Pinpoint the cell where the given text exists, returning its (x, y) midpoint coordinate. 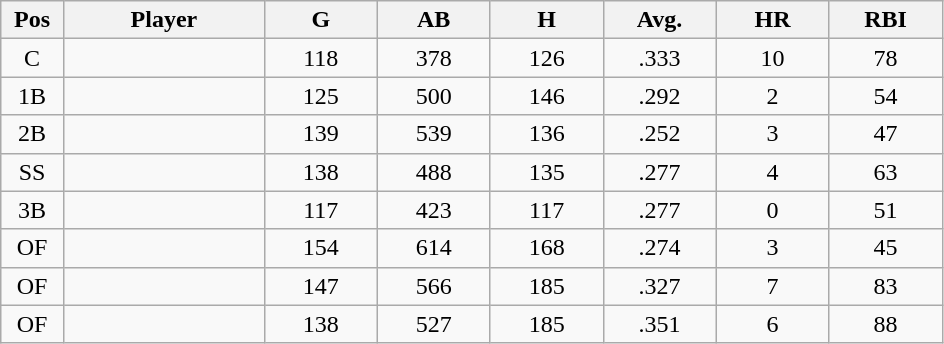
125 (320, 96)
154 (320, 248)
126 (546, 58)
H (546, 20)
54 (886, 96)
500 (434, 96)
539 (434, 134)
566 (434, 286)
Avg. (660, 20)
614 (434, 248)
51 (886, 210)
RBI (886, 20)
47 (886, 134)
139 (320, 134)
63 (886, 172)
423 (434, 210)
78 (886, 58)
.333 (660, 58)
136 (546, 134)
88 (886, 324)
378 (434, 58)
135 (546, 172)
10 (772, 58)
.327 (660, 286)
2 (772, 96)
Pos (32, 20)
1B (32, 96)
4 (772, 172)
.292 (660, 96)
6 (772, 324)
83 (886, 286)
Player (164, 20)
.274 (660, 248)
.252 (660, 134)
168 (546, 248)
147 (320, 286)
C (32, 58)
.351 (660, 324)
7 (772, 286)
45 (886, 248)
527 (434, 324)
488 (434, 172)
AB (434, 20)
SS (32, 172)
G (320, 20)
HR (772, 20)
118 (320, 58)
2B (32, 134)
3B (32, 210)
0 (772, 210)
146 (546, 96)
